For the text-containing cell, return its midpoint in [X, Y] coordinate format. 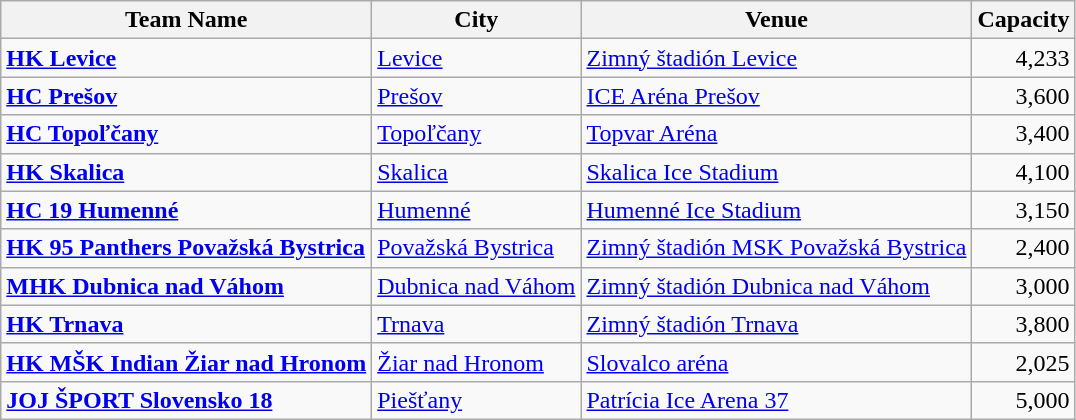
Humenné [476, 210]
Zimný štadión Trnava [776, 324]
Patrícia Ice Arena 37 [776, 400]
Zimný štadión MSK Považská Bystrica [776, 248]
HK Trnava [186, 324]
HC Prešov [186, 96]
Piešťany [476, 400]
Venue [776, 20]
MHK Dubnica nad Váhom [186, 286]
Humenné Ice Stadium [776, 210]
2,025 [1024, 362]
ICE Aréna Prešov [776, 96]
Považská Bystrica [476, 248]
Levice [476, 58]
3,150 [1024, 210]
Trnava [476, 324]
HK Levice [186, 58]
3,600 [1024, 96]
Žiar nad Hronom [476, 362]
Skalica Ice Stadium [776, 172]
Slovalco aréna [776, 362]
Capacity [1024, 20]
Topvar Aréna [776, 134]
Zimný štadión Dubnica nad Váhom [776, 286]
Skalica [476, 172]
2,400 [1024, 248]
5,000 [1024, 400]
HK Skalica [186, 172]
3,800 [1024, 324]
City [476, 20]
Topoľčany [476, 134]
HC 19 Humenné [186, 210]
HK 95 Panthers Považská Bystrica [186, 248]
HK MŠK Indian Žiar nad Hronom [186, 362]
3,400 [1024, 134]
4,100 [1024, 172]
Team Name [186, 20]
Zimný štadión Levice [776, 58]
4,233 [1024, 58]
HC Topoľčany [186, 134]
JOJ ŠPORT Slovensko 18 [186, 400]
Dubnica nad Váhom [476, 286]
Prešov [476, 96]
3,000 [1024, 286]
